Scan for the cell matching the given text and deliver its [X, Y] coordinate at center. 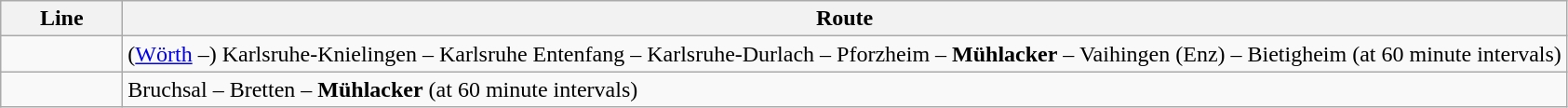
Bruchsal – Bretten – Mühlacker (at 60 minute intervals) [845, 89]
Line [61, 19]
Route [845, 19]
